Locate the cell with the specified text and output its (x, y) center coordinate. 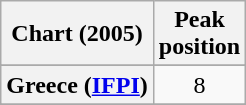
Chart (2005) (78, 34)
8 (199, 85)
Greece (IFPI) (78, 85)
Peakposition (199, 34)
